Search for the cell housing the specified text and yield its (X, Y) center coordinate. 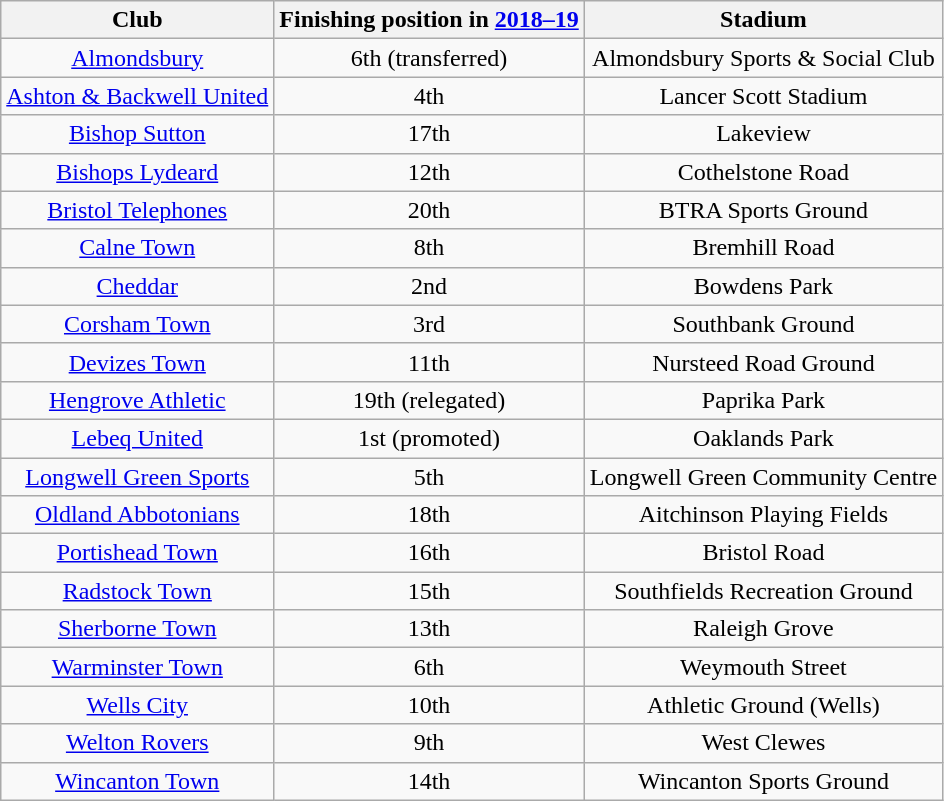
10th (429, 705)
Bristol Road (763, 553)
Lebeq United (138, 438)
Calne Town (138, 248)
BTRA Sports Ground (763, 210)
2nd (429, 286)
11th (429, 362)
Bremhill Road (763, 248)
Almondsbury (138, 58)
Bishop Sutton (138, 134)
Lancer Scott Stadium (763, 96)
Oaklands Park (763, 438)
Welton Rovers (138, 743)
Bishops Lydeard (138, 172)
14th (429, 781)
Devizes Town (138, 362)
Sherborne Town (138, 629)
18th (429, 515)
3rd (429, 324)
Nursteed Road Ground (763, 362)
West Clewes (763, 743)
Longwell Green Sports (138, 477)
Cothelstone Road (763, 172)
Oldland Abbotonians (138, 515)
Aitchinson Playing Fields (763, 515)
Paprika Park (763, 400)
Bowdens Park (763, 286)
16th (429, 553)
Southfields Recreation Ground (763, 591)
Finishing position in 2018–19 (429, 20)
Stadium (763, 20)
Hengrove Athletic (138, 400)
Wincanton Town (138, 781)
6th (transferred) (429, 58)
15th (429, 591)
20th (429, 210)
Lakeview (763, 134)
Corsham Town (138, 324)
5th (429, 477)
Wells City (138, 705)
Athletic Ground (Wells) (763, 705)
Raleigh Grove (763, 629)
19th (relegated) (429, 400)
9th (429, 743)
Southbank Ground (763, 324)
8th (429, 248)
Portishead Town (138, 553)
Ashton & Backwell United (138, 96)
Cheddar (138, 286)
6th (429, 667)
Warminster Town (138, 667)
13th (429, 629)
Bristol Telephones (138, 210)
Almondsbury Sports & Social Club (763, 58)
17th (429, 134)
12th (429, 172)
1st (promoted) (429, 438)
Radstock Town (138, 591)
Longwell Green Community Centre (763, 477)
Club (138, 20)
Wincanton Sports Ground (763, 781)
Weymouth Street (763, 667)
4th (429, 96)
